From the cell containing the given text, extract its center point as (X, Y) coordinate. 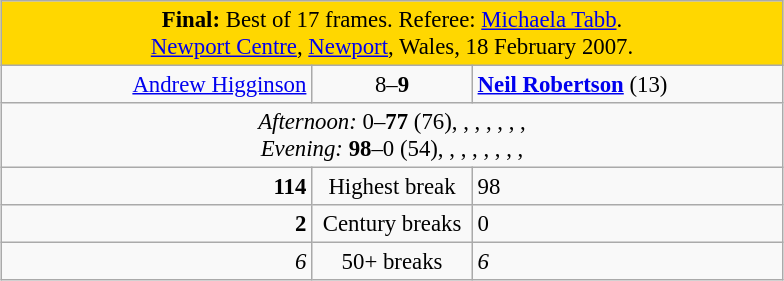
0 (628, 224)
Century breaks (392, 224)
2 (156, 224)
Afternoon: 0–77 (76), , , , , , , Evening: 98–0 (54), , , , , , , , (392, 136)
Andrew Higginson (156, 85)
114 (156, 187)
Highest break (392, 187)
98 (628, 187)
Neil Robertson (13) (628, 85)
Final: Best of 17 frames. Referee: Michaela Tabb.Newport Centre, Newport, Wales, 18 February 2007. (392, 34)
8–9 (392, 85)
50+ breaks (392, 262)
